Detect which cell encompasses the target text, then output its (X, Y) center coordinate. 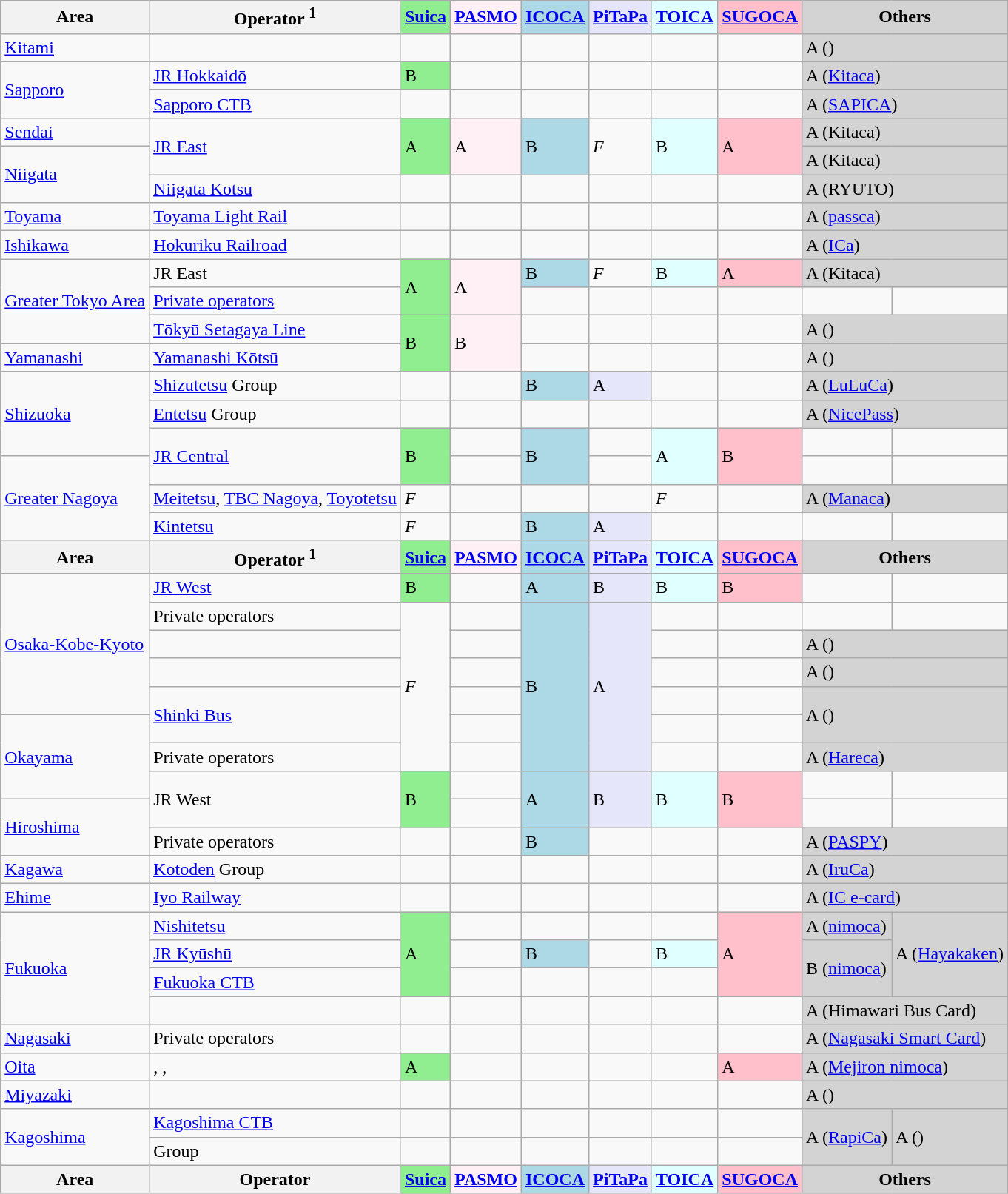
Hokuriku Railroad (275, 245)
Niigata Kotsu (275, 189)
A (NicePass) (904, 414)
Shinki Bus (275, 714)
Shizuoka (75, 414)
A (Mejiron nimoca) (904, 1067)
Ishikawa (75, 245)
Operator (275, 1179)
A (ICa) (904, 245)
Okayama (75, 757)
Fukuoka CTB (275, 982)
Sapporo CTB (275, 104)
Yamanashi Kōtsū (275, 358)
A (Himawari Bus Card) (904, 1010)
Kagoshima CTB (275, 1123)
B (nimoca) (847, 968)
Greater Tokyo Area (75, 301)
A (SAPICA) (904, 104)
Nagasaki (75, 1039)
Oita (75, 1067)
JR Hokkaidō (275, 76)
Miyazaki (75, 1095)
A (nimoca) (847, 926)
Toyama (75, 217)
A (LuLuCa) (904, 386)
Shizutetsu Group (275, 386)
A (Hareca) (904, 757)
Hiroshima (75, 827)
A (IC e-card) (904, 898)
Kagawa (75, 870)
Meitetsu, TBC Nagoya, Toyotetsu (275, 498)
Kagoshima (75, 1137)
A (IruCa) (904, 870)
A (RapiCa) (847, 1137)
Yamanashi (75, 358)
Greater Nagoya (75, 498)
Kotoden Group (275, 870)
JR Central (275, 456)
Iyo Railway (275, 898)
JR Kyūshū (275, 954)
A (Manaca) (904, 498)
Ehime (75, 898)
Nishitetsu (275, 926)
A (PASPY) (904, 842)
Tōkyū Setagaya Line (275, 329)
Sendai (75, 132)
Entetsu Group (275, 414)
Osaka-Kobe-Kyoto (75, 644)
Fukuoka (75, 968)
A (RYUTO) (904, 189)
A (passca) (904, 217)
A (Nagasaki Smart Card) (904, 1039)
Sapporo (75, 90)
Toyama Light Rail (275, 217)
A (Hayakaken) (950, 954)
Kintetsu (275, 526)
, , (275, 1067)
Niigata (75, 175)
Group (275, 1151)
Kitami (75, 47)
